Return the (X, Y) coordinate for the center point of the cell that contains the specified text.  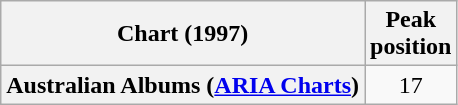
Australian Albums (ARIA Charts) (183, 85)
17 (411, 85)
Peakposition (411, 34)
Chart (1997) (183, 34)
